Provide the [X, Y] coordinate of the cell's center where the given text is located.  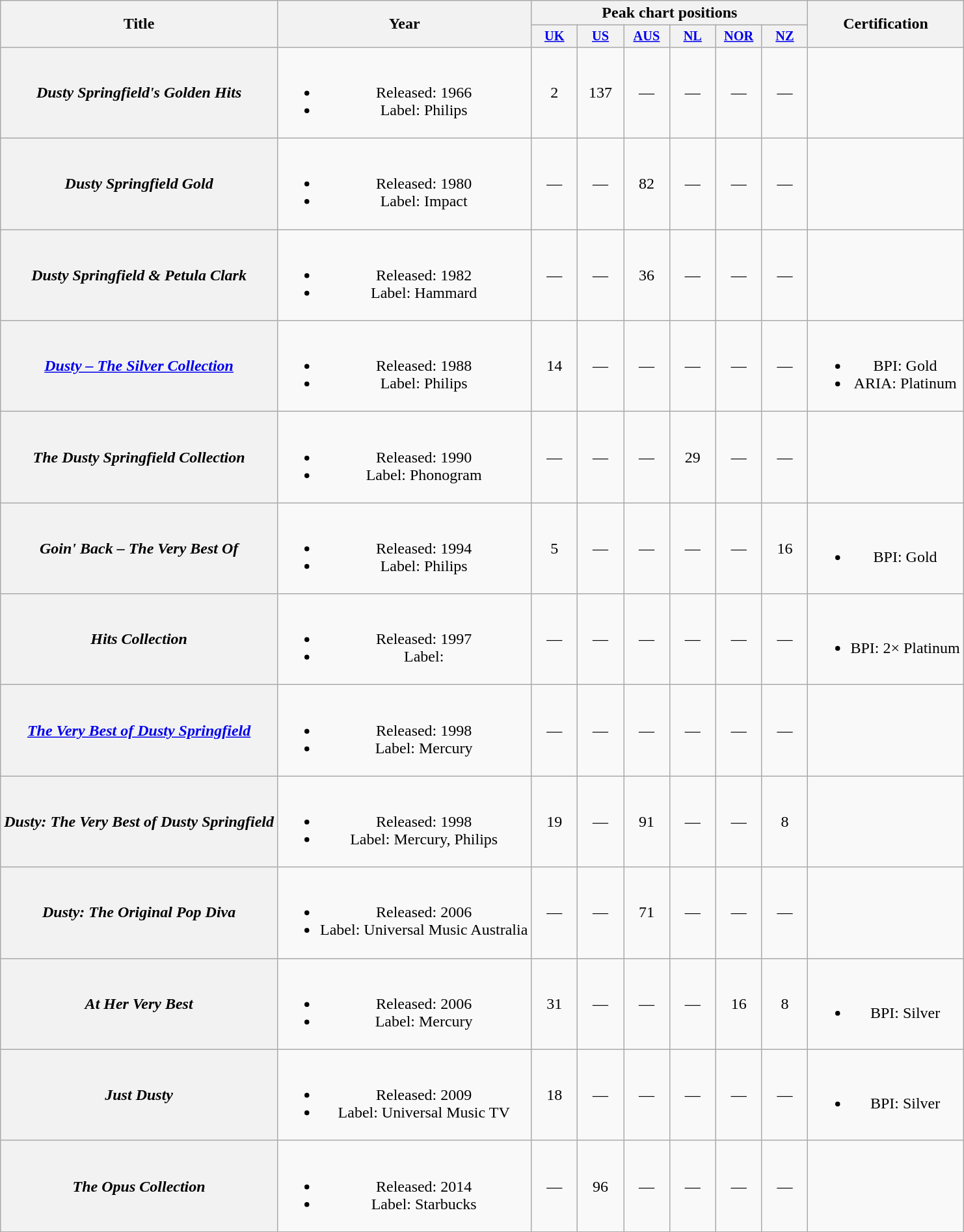
36 [647, 275]
Released: 1998Label: Mercury, Philips [404, 822]
137 [601, 92]
Peak chart positions [670, 13]
NZ [784, 36]
Goin' Back – The Very Best Of [139, 548]
BPI: 2× Platinum [886, 639]
Year [404, 24]
Released: 1982Label: Hammard [404, 275]
The Opus Collection [139, 1186]
Certification [886, 24]
18 [554, 1095]
Dusty: The Very Best of Dusty Springfield [139, 822]
Dusty Springfield & Petula Clark [139, 275]
96 [601, 1186]
At Her Very Best [139, 1004]
29 [692, 457]
BPI: GoldARIA: Platinum [886, 366]
Released: 1966Label: Philips [404, 92]
UK [554, 36]
Dusty – The Silver Collection [139, 366]
Hits Collection [139, 639]
Released: 2006Label: Mercury [404, 1004]
Released: 1994Label: Philips [404, 548]
Released: 1998Label: Mercury [404, 730]
Released: 1997Label: [404, 639]
Released: 2014Label: Starbucks [404, 1186]
Released: 2006Label: Universal Music Australia [404, 913]
Released: 1990Label: Phonogram [404, 457]
82 [647, 184]
91 [647, 822]
Dusty Springfield Gold [139, 184]
The Very Best of Dusty Springfield [139, 730]
The Dusty Springfield Collection [139, 457]
NL [692, 36]
Released: 1980Label: Impact [404, 184]
5 [554, 548]
71 [647, 913]
Released: 1988Label: Philips [404, 366]
NOR [739, 36]
19 [554, 822]
Dusty Springfield's Golden Hits [139, 92]
Dusty: The Original Pop Diva [139, 913]
31 [554, 1004]
AUS [647, 36]
Just Dusty [139, 1095]
Released: 2009Label: Universal Music TV [404, 1095]
BPI: Gold [886, 548]
2 [554, 92]
Title [139, 24]
US [601, 36]
14 [554, 366]
